For the text-containing cell, return its midpoint in [x, y] coordinate format. 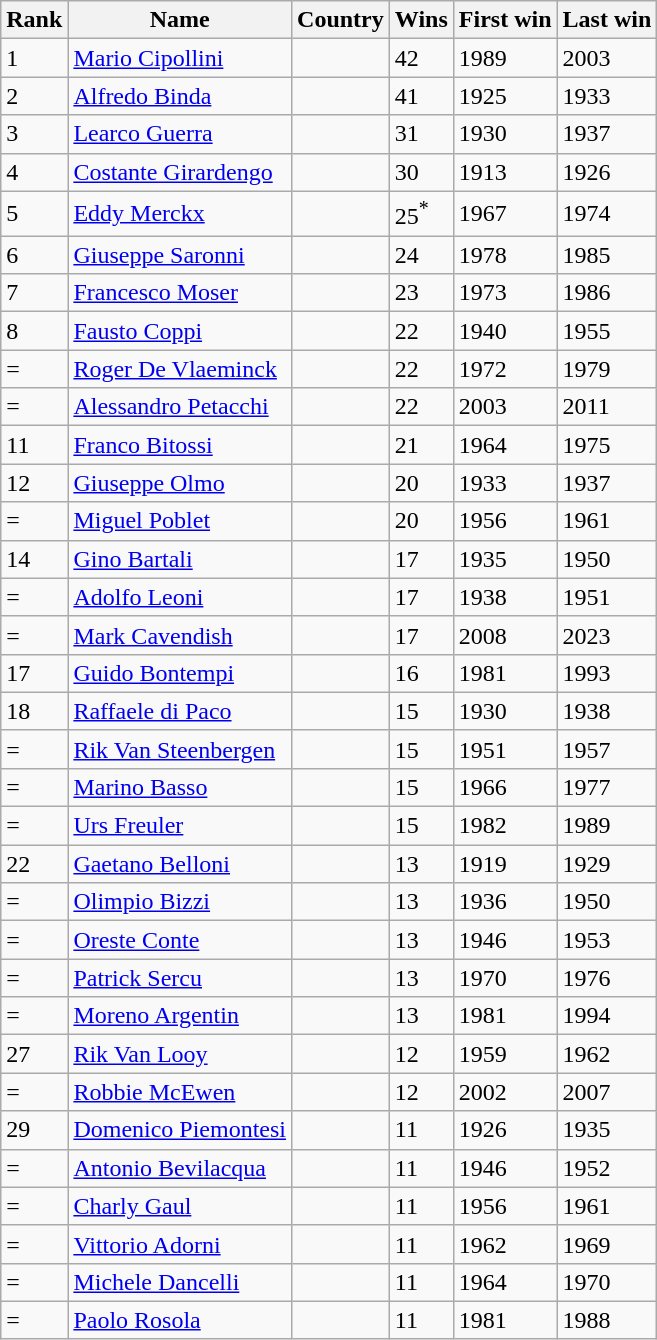
1959 [505, 1054]
3 [34, 134]
Marino Basso [180, 787]
1966 [505, 787]
Learco Guerra [180, 134]
Mario Cipollini [180, 58]
1986 [607, 293]
1913 [505, 172]
2 [34, 96]
1975 [607, 445]
1985 [607, 255]
Gaetano Belloni [180, 864]
1972 [505, 369]
Francesco Moser [180, 293]
Vittorio Adorni [180, 1244]
42 [421, 58]
30 [421, 172]
Moreno Argentin [180, 1016]
Adolfo Leoni [180, 597]
4 [34, 172]
Guido Bontempi [180, 673]
1955 [607, 331]
Patrick Sercu [180, 978]
1957 [607, 749]
1936 [505, 902]
6 [34, 255]
1973 [505, 293]
Rik Van Steenbergen [180, 749]
Paolo Rosola [180, 1320]
18 [34, 711]
1988 [607, 1320]
Giuseppe Saronni [180, 255]
Charly Gaul [180, 1206]
1982 [505, 826]
23 [421, 293]
Wins [421, 20]
31 [421, 134]
1940 [505, 331]
2008 [505, 635]
1974 [607, 214]
Olimpio Bizzi [180, 902]
7 [34, 293]
Robbie McEwen [180, 1092]
2007 [607, 1092]
2011 [607, 407]
8 [34, 331]
Costante Girardengo [180, 172]
27 [34, 1054]
1993 [607, 673]
1967 [505, 214]
Miguel Poblet [180, 521]
25* [421, 214]
1952 [607, 1168]
Rank [34, 20]
1929 [607, 864]
Roger De Vlaeminck [180, 369]
Raffaele di Paco [180, 711]
Antonio Bevilacqua [180, 1168]
21 [421, 445]
Domenico Piemontesi [180, 1130]
Mark Cavendish [180, 635]
5 [34, 214]
Franco Bitossi [180, 445]
Country [341, 20]
1925 [505, 96]
1919 [505, 864]
Michele Dancelli [180, 1282]
41 [421, 96]
Eddy Merckx [180, 214]
1 [34, 58]
1976 [607, 978]
Urs Freuler [180, 826]
1978 [505, 255]
1994 [607, 1016]
First win [505, 20]
Giuseppe Olmo [180, 483]
16 [421, 673]
Oreste Conte [180, 940]
14 [34, 559]
Fausto Coppi [180, 331]
Gino Bartali [180, 559]
2023 [607, 635]
29 [34, 1130]
Name [180, 20]
Last win [607, 20]
1969 [607, 1244]
2002 [505, 1092]
Alfredo Binda [180, 96]
Alessandro Petacchi [180, 407]
24 [421, 255]
Rik Van Looy [180, 1054]
1977 [607, 787]
1953 [607, 940]
1979 [607, 369]
